Return the (x, y) coordinate for the center point of the cell that contains the specified text.  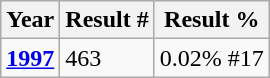
Year (30, 20)
1997 (30, 58)
0.02% #17 (212, 58)
Result % (212, 20)
463 (107, 58)
Result # (107, 20)
